Detect which cell encompasses the target text, then output its [X, Y] center coordinate. 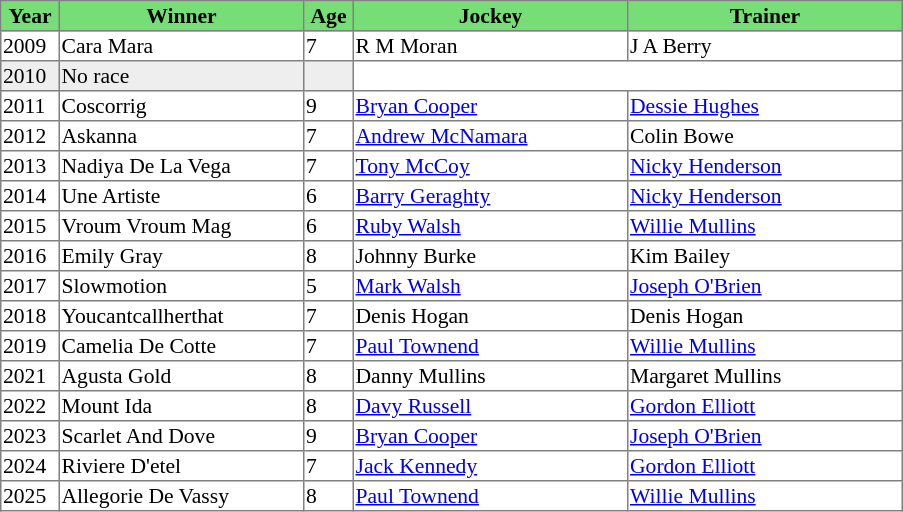
Andrew McNamara [490, 136]
Emily Gray [181, 256]
Scarlet And Dove [181, 436]
J A Berry [765, 46]
2010 [30, 76]
2023 [30, 436]
2018 [30, 316]
2016 [30, 256]
Youcantcallherthat [181, 316]
Tony McCoy [490, 166]
Davy Russell [490, 406]
Age [329, 16]
Cara Mara [181, 46]
Allegorie De Vassy [181, 496]
2022 [30, 406]
Riviere D'etel [181, 466]
Camelia De Cotte [181, 346]
Coscorrig [181, 106]
Askanna [181, 136]
2025 [30, 496]
Margaret Mullins [765, 376]
Winner [181, 16]
Jack Kennedy [490, 466]
5 [329, 286]
2024 [30, 466]
R M Moran [490, 46]
2015 [30, 226]
2021 [30, 376]
Une Artiste [181, 196]
Agusta Gold [181, 376]
2013 [30, 166]
2009 [30, 46]
Danny Mullins [490, 376]
Slowmotion [181, 286]
Nadiya De La Vega [181, 166]
No race [181, 76]
Ruby Walsh [490, 226]
Dessie Hughes [765, 106]
2014 [30, 196]
2017 [30, 286]
2019 [30, 346]
Colin Bowe [765, 136]
Barry Geraghty [490, 196]
2011 [30, 106]
Kim Bailey [765, 256]
Vroum Vroum Mag [181, 226]
Trainer [765, 16]
Jockey [490, 16]
Mount Ida [181, 406]
Johnny Burke [490, 256]
Mark Walsh [490, 286]
Year [30, 16]
2012 [30, 136]
